For the text-containing cell, return its midpoint in (x, y) coordinate format. 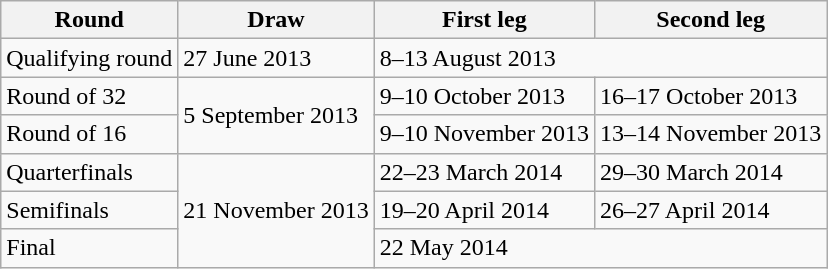
Final (90, 248)
16–17 October 2013 (711, 96)
Round of 16 (90, 134)
8–13 August 2013 (600, 58)
Round (90, 20)
Draw (276, 20)
9–10 November 2013 (484, 134)
Semifinals (90, 210)
Round of 32 (90, 96)
9–10 October 2013 (484, 96)
Quarterfinals (90, 172)
13–14 November 2013 (711, 134)
First leg (484, 20)
19–20 April 2014 (484, 210)
Second leg (711, 20)
Qualifying round (90, 58)
21 November 2013 (276, 210)
22–23 March 2014 (484, 172)
27 June 2013 (276, 58)
22 May 2014 (600, 248)
26–27 April 2014 (711, 210)
5 September 2013 (276, 115)
29–30 March 2014 (711, 172)
